Output the (X, Y) coordinate of the center of the cell containing the given text.  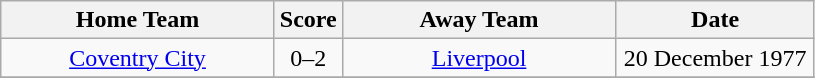
20 December 1977 (716, 58)
Coventry City (138, 58)
Away Team (479, 20)
Liverpool (479, 58)
Home Team (138, 20)
Date (716, 20)
Score (308, 20)
0–2 (308, 58)
